Locate the cell with the specified text and output its (x, y) center coordinate. 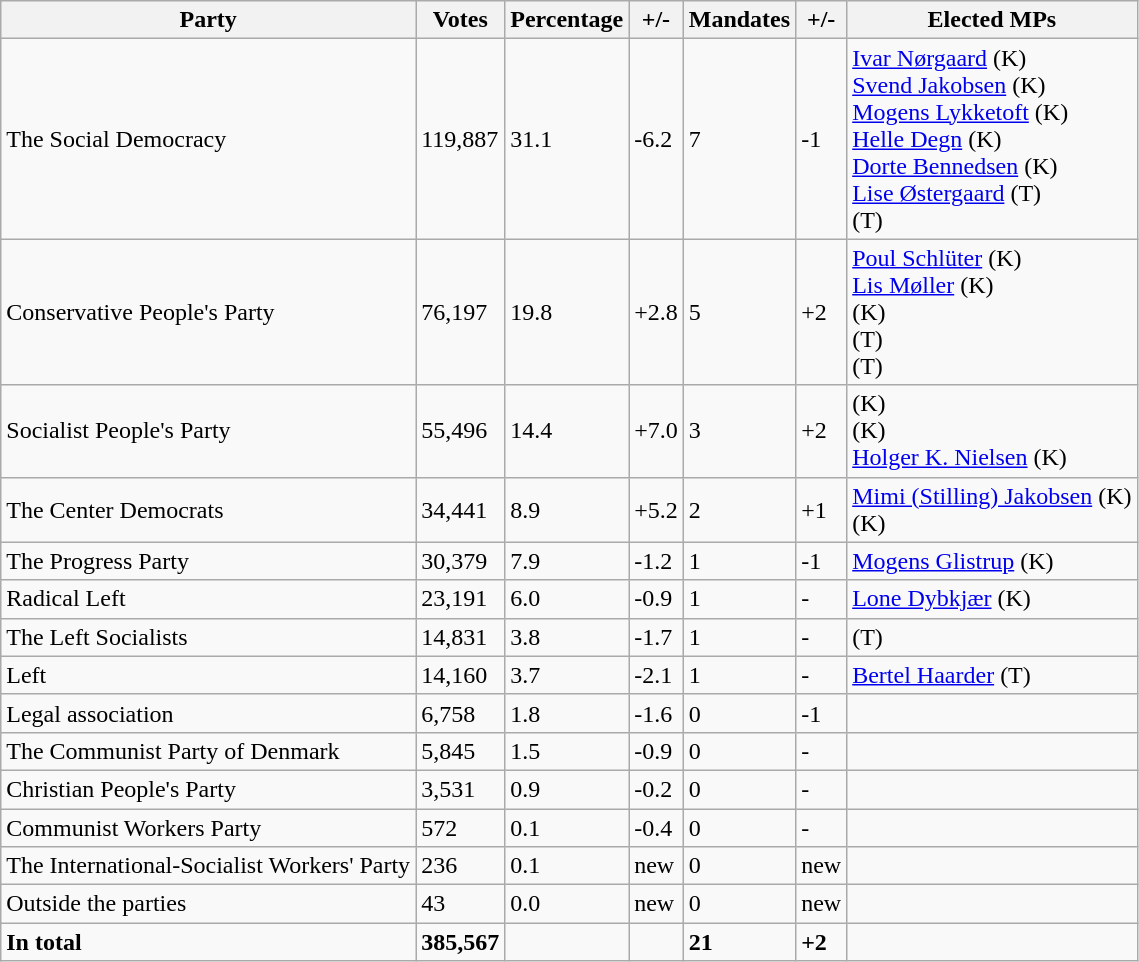
+7.0 (656, 431)
Bertel Haarder (T) (992, 675)
14,831 (460, 637)
The International-Socialist Workers' Party (208, 866)
-1.7 (656, 637)
7.9 (567, 561)
In total (208, 942)
Lone Dybkjær (K) (992, 599)
Percentage (567, 20)
14.4 (567, 431)
55,496 (460, 431)
572 (460, 827)
The Center Democrats (208, 510)
Conservative People's Party (208, 312)
The Progress Party (208, 561)
5,845 (460, 751)
1.5 (567, 751)
Christian People's Party (208, 789)
Radical Left (208, 599)
6,758 (460, 713)
+5.2 (656, 510)
Elected MPs (992, 20)
-0.4 (656, 827)
Ivar Nørgaard (K)Svend Jakobsen (K)Mogens Lykketoft (K)Helle Degn (K)Dorte Bennedsen (K)Lise Østergaard (T) (T) (992, 139)
0.0 (567, 904)
+2.8 (656, 312)
Party (208, 20)
6.0 (567, 599)
3,531 (460, 789)
30,379 (460, 561)
Votes (460, 20)
119,887 (460, 139)
Mimi (Stilling) Jakobsen (K) (K) (992, 510)
-1.6 (656, 713)
19.8 (567, 312)
1.8 (567, 713)
-6.2 (656, 139)
3 (739, 431)
-0.2 (656, 789)
(K) (K)Holger K. Nielsen (K) (992, 431)
3.7 (567, 675)
236 (460, 866)
43 (460, 904)
34,441 (460, 510)
14,160 (460, 675)
0.9 (567, 789)
-1.2 (656, 561)
The Social Democracy (208, 139)
2 (739, 510)
Mogens Glistrup (K) (992, 561)
Communist Workers Party (208, 827)
3.8 (567, 637)
-2.1 (656, 675)
21 (739, 942)
(T) (992, 637)
7 (739, 139)
+1 (822, 510)
8.9 (567, 510)
The Left Socialists (208, 637)
Legal association (208, 713)
76,197 (460, 312)
Socialist People's Party (208, 431)
Mandates (739, 20)
Outside the parties (208, 904)
23,191 (460, 599)
Left (208, 675)
385,567 (460, 942)
Poul Schlüter (K)Lis Møller (K) (K) (T) (T) (992, 312)
5 (739, 312)
The Communist Party of Denmark (208, 751)
31.1 (567, 139)
